Return the (X, Y) coordinate for the center point of the cell that contains the specified text.  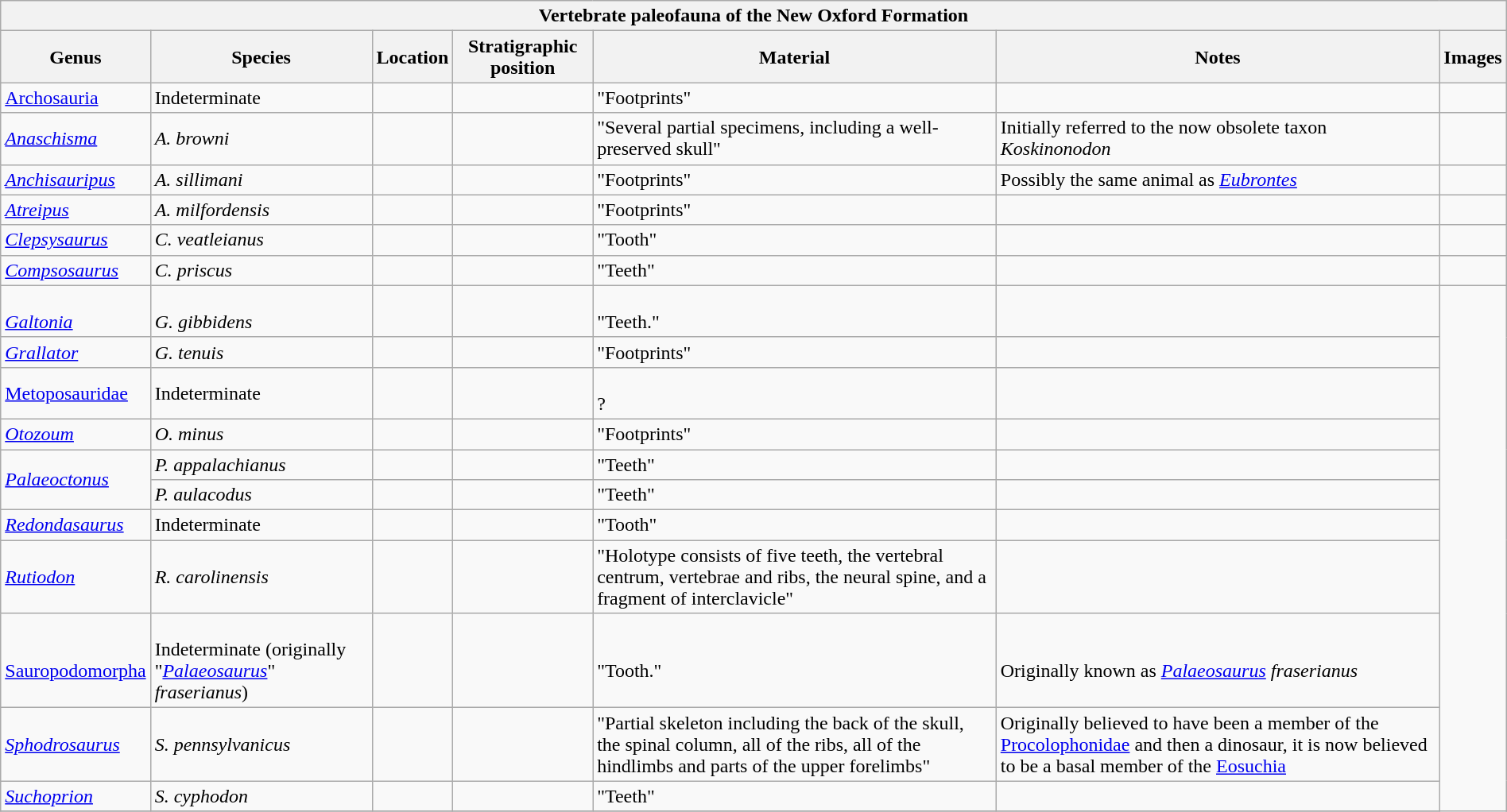
A. milfordensis (261, 210)
S. pennsylvanicus (261, 744)
O. minus (261, 434)
Notes (1218, 57)
"Tooth." (795, 661)
"Several partial specimens, including a well-preserved skull" (795, 138)
Material (795, 57)
Sauropodomorpha (76, 661)
Suchoprion (76, 796)
Genus (76, 57)
Atreipus (76, 210)
? (795, 392)
Compsosaurus (76, 270)
Possibly the same animal as Eubrontes (1218, 180)
"Partial skeleton including the back of the skull, the spinal column, all of the ribs, all of the hindlimbs and parts of the upper forelimbs" (795, 744)
Archosauria (76, 98)
Anaschisma (76, 138)
C. veatleianus (261, 240)
R. carolinensis (261, 577)
Redondasaurus (76, 525)
Location (413, 57)
Rutiodon (76, 577)
Otozoum (76, 434)
C. priscus (261, 270)
P. aulacodus (261, 495)
Grallator (76, 352)
Originally known as Palaeosaurus fraserianus (1218, 661)
G. tenuis (261, 352)
Species (261, 57)
Initially referred to the now obsolete taxon Koskinonodon (1218, 138)
G. gibbidens (261, 311)
"Holotype consists of five teeth, the vertebral centrum, vertebrae and ribs, the neural spine, and a fragment of interclavicle" (795, 577)
Metoposauridae (76, 392)
Palaeoctonus (76, 480)
Vertebrate paleofauna of the New Oxford Formation (753, 16)
Galtonia (76, 311)
S. cyphodon (261, 796)
Anchisauripus (76, 180)
Originally believed to have been a member of the Procolophonidae and then a dinosaur, it is now believed to be a basal member of the Eosuchia (1218, 744)
P. appalachianus (261, 465)
Images (1473, 57)
Clepsysaurus (76, 240)
A. sillimani (261, 180)
"Teeth." (795, 311)
Indeterminate (originally "Palaeosaurus" fraserianus) (261, 661)
A. browni (261, 138)
Stratigraphic position (523, 57)
Sphodrosaurus (76, 744)
